For the text-containing cell, return its midpoint in (x, y) coordinate format. 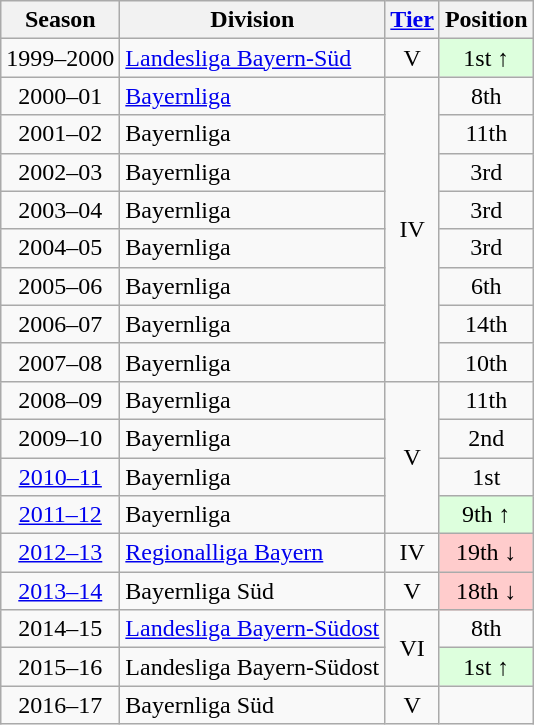
6th (486, 286)
1st (486, 477)
1999–2000 (60, 58)
Division (252, 20)
9th ↑ (486, 515)
18th ↓ (486, 591)
2000–01 (60, 96)
2002–03 (60, 172)
2nd (486, 438)
2005–06 (60, 286)
2013–14 (60, 591)
2006–07 (60, 324)
2015–16 (60, 667)
VI (412, 648)
2004–05 (60, 248)
2008–09 (60, 400)
2010–11 (60, 477)
19th ↓ (486, 553)
2007–08 (60, 362)
Tier (412, 20)
10th (486, 362)
2012–13 (60, 553)
2011–12 (60, 515)
2016–17 (60, 705)
Position (486, 20)
Landesliga Bayern-Süd (252, 58)
2014–15 (60, 629)
Season (60, 20)
Regionalliga Bayern (252, 553)
2003–04 (60, 210)
14th (486, 324)
2009–10 (60, 438)
2001–02 (60, 134)
